Provide the (x, y) coordinate of the cell's center where the given text is located.  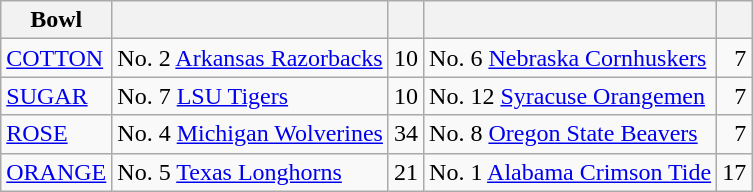
ROSE (56, 134)
ORANGE (56, 172)
17 (734, 172)
No. 12 Syracuse Orangemen (570, 96)
No. 7 LSU Tigers (250, 96)
Bowl (56, 20)
No. 6 Nebraska Cornhuskers (570, 58)
No. 4 Michigan Wolverines (250, 134)
No. 5 Texas Longhorns (250, 172)
No. 1 Alabama Crimson Tide (570, 172)
21 (406, 172)
No. 2 Arkansas Razorbacks (250, 58)
COTTON (56, 58)
SUGAR (56, 96)
No. 8 Oregon State Beavers (570, 134)
34 (406, 134)
